Determine the (X, Y) coordinate at the center of the cell enclosing the given text.  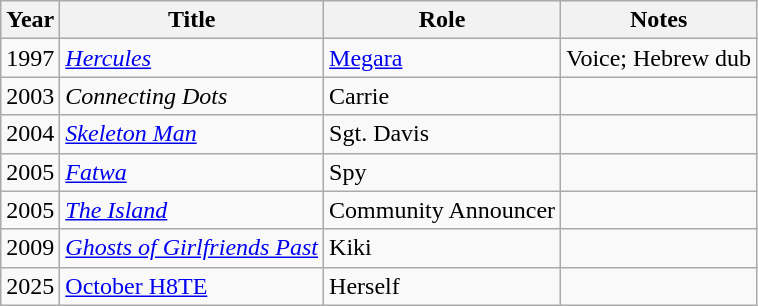
Kiki (442, 248)
Hercules (192, 58)
Sgt. Davis (442, 134)
The Island (192, 210)
Ghosts of Girlfriends Past (192, 248)
Skeleton Man (192, 134)
Herself (442, 286)
2003 (30, 96)
Title (192, 20)
October H8TE (192, 286)
Spy (442, 172)
Year (30, 20)
Carrie (442, 96)
Role (442, 20)
Voice; Hebrew dub (659, 58)
2009 (30, 248)
Notes (659, 20)
Community Announcer (442, 210)
1997 (30, 58)
Connecting Dots (192, 96)
2004 (30, 134)
Megara (442, 58)
Fatwa (192, 172)
2025 (30, 286)
